Return [X, Y] of the center of cell containing provided text 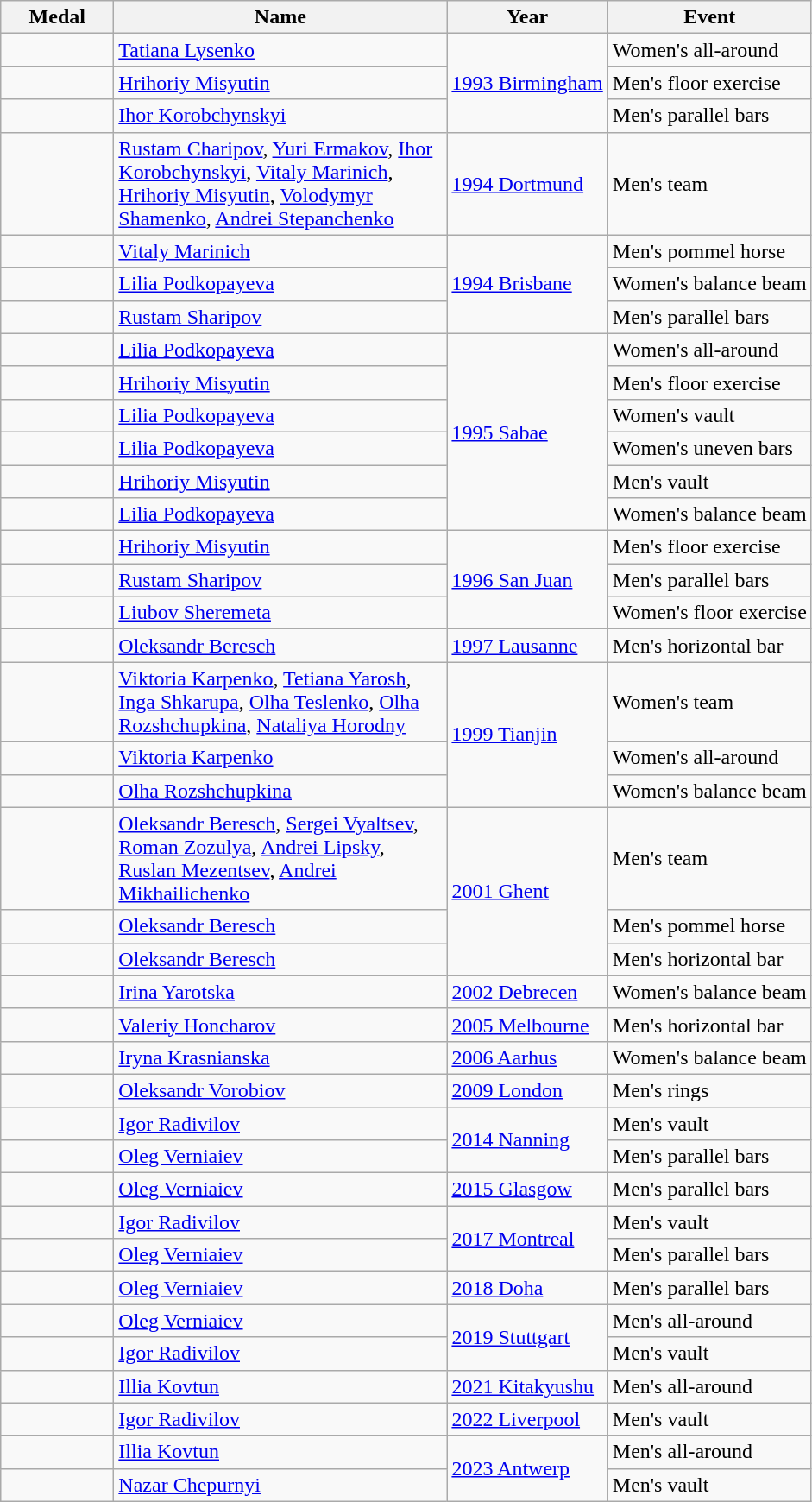
Name [280, 17]
Medal [57, 17]
2017 Montreal [527, 1239]
Tatiana Lysenko [280, 50]
2006 Aarhus [527, 1057]
2005 Melbourne [527, 1025]
Valeriy Honcharov [280, 1025]
1999 Tianjin [527, 735]
Olha Rozshchupkina [280, 791]
2021 Kitakyushu [527, 1386]
1994 Dortmund [527, 183]
Ihor Korobchynskyi [280, 116]
Oleksandr Vorobiov [280, 1090]
2015 Glasgow [527, 1190]
Women's vault [709, 415]
2023 Antwerp [527, 1468]
2001 Ghent [527, 891]
1997 Lausanne [527, 646]
Vitaly Marinich [280, 251]
Viktoria Karpenko [280, 758]
2002 Debrecen [527, 992]
Nazar Chepurnyi [280, 1485]
Men's rings [709, 1090]
1993 Birmingham [527, 83]
Oleksandr Beresch, Sergei Vyaltsev, Roman Zozulya, Andrei Lipsky, Ruslan Mezentsev, Andrei Mikhailichenko [280, 858]
Year [527, 17]
1994 Brisbane [527, 284]
Women's floor exercise [709, 613]
Irina Yarotska [280, 992]
Iryna Krasnianska [280, 1057]
Women's uneven bars [709, 448]
1996 San Juan [527, 580]
Rustam Charipov, Yuri Ermakov, Ihor Korobchynskyi, Vitaly Marinich, Hrihoriy Misyutin, Volodymyr Shamenko, Andrei Stepanchenko [280, 183]
2014 Nanning [527, 1139]
2009 London [527, 1090]
2018 Doha [527, 1288]
2019 Stuttgart [527, 1337]
Event [709, 17]
2022 Liverpool [527, 1419]
1995 Sabae [527, 432]
Viktoria Karpenko, Tetiana Yarosh, Inga Shkarupa, Olha Teslenko, Olha Rozshchupkina, Nataliya Horodny [280, 702]
Liubov Sheremeta [280, 613]
Women's team [709, 702]
